Detect which cell encompasses the target text, then output its [X, Y] center coordinate. 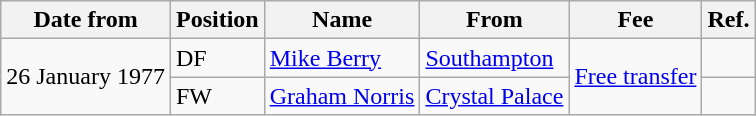
Fee [636, 20]
Free transfer [636, 77]
Date from [86, 20]
Position [217, 20]
Southampton [494, 58]
26 January 1977 [86, 77]
DF [217, 58]
Ref. [728, 20]
Graham Norris [342, 96]
FW [217, 96]
Name [342, 20]
Crystal Palace [494, 96]
Mike Berry [342, 58]
From [494, 20]
